Find where the given text appears and provide that cell's center as (X, Y) coordinate. 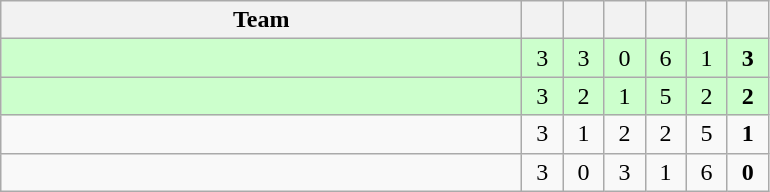
Team (262, 20)
